Return the (x, y) coordinate for the center point of the cell that contains the specified text.  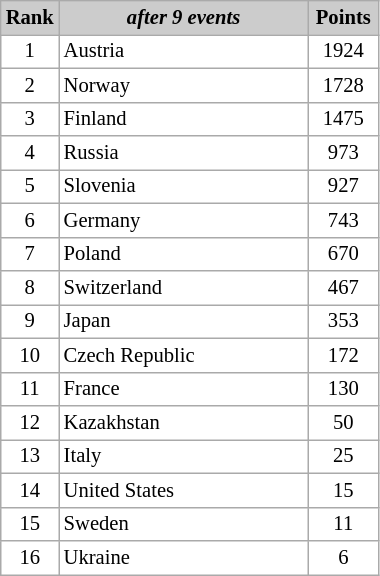
9 (30, 321)
8 (30, 287)
United States (184, 490)
Austria (184, 51)
743 (343, 220)
4 (30, 153)
Switzerland (184, 287)
Points (343, 17)
Italy (184, 456)
670 (343, 254)
Russia (184, 153)
Poland (184, 254)
Sweden (184, 524)
16 (30, 557)
172 (343, 355)
Japan (184, 321)
130 (343, 389)
Czech Republic (184, 355)
1728 (343, 85)
927 (343, 186)
13 (30, 456)
Germany (184, 220)
Ukraine (184, 557)
Norway (184, 85)
1475 (343, 119)
2 (30, 85)
after 9 events (184, 17)
3 (30, 119)
1 (30, 51)
Rank (30, 17)
353 (343, 321)
7 (30, 254)
14 (30, 490)
12 (30, 423)
Slovenia (184, 186)
Finland (184, 119)
1924 (343, 51)
Kazakhstan (184, 423)
973 (343, 153)
5 (30, 186)
France (184, 389)
25 (343, 456)
50 (343, 423)
10 (30, 355)
467 (343, 287)
